Return the [x, y] coordinate for the center point of the cell that contains the specified text.  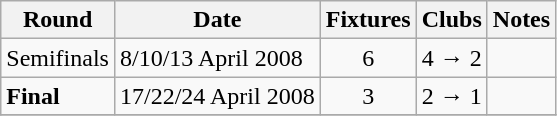
4 → 2 [452, 58]
Clubs [452, 20]
2 → 1 [452, 96]
Date [217, 20]
Final [58, 96]
17/22/24 April 2008 [217, 96]
8/10/13 April 2008 [217, 58]
3 [368, 96]
6 [368, 58]
Fixtures [368, 20]
Round [58, 20]
Semifinals [58, 58]
Notes [521, 20]
